Provide the [x, y] coordinate of the cell's center where the given text is located.  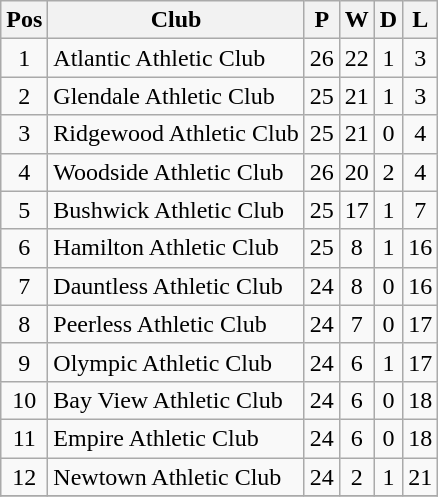
Peerless Athletic Club [176, 324]
Woodside Athletic Club [176, 172]
Newtown Athletic Club [176, 477]
10 [24, 400]
11 [24, 438]
Atlantic Athletic Club [176, 58]
Glendale Athletic Club [176, 96]
Olympic Athletic Club [176, 362]
D [388, 20]
Empire Athletic Club [176, 438]
9 [24, 362]
20 [356, 172]
5 [24, 210]
12 [24, 477]
Club [176, 20]
Pos [24, 20]
P [322, 20]
L [420, 20]
Ridgewood Athletic Club [176, 134]
Dauntless Athletic Club [176, 286]
W [356, 20]
Hamilton Athletic Club [176, 248]
Bay View Athletic Club [176, 400]
Bushwick Athletic Club [176, 210]
22 [356, 58]
